Return (x, y) of the center of cell containing provided text 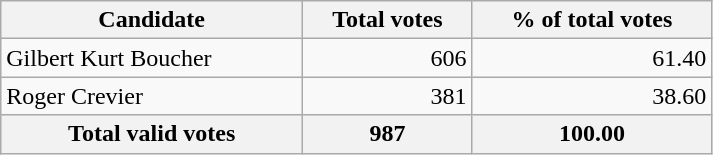
% of total votes (592, 20)
38.60 (592, 96)
100.00 (592, 134)
606 (388, 58)
61.40 (592, 58)
Gilbert Kurt Boucher (152, 58)
Total votes (388, 20)
381 (388, 96)
Candidate (152, 20)
Roger Crevier (152, 96)
987 (388, 134)
Total valid votes (152, 134)
